Determine the [x, y] coordinate at the center of the cell enclosing the given text.  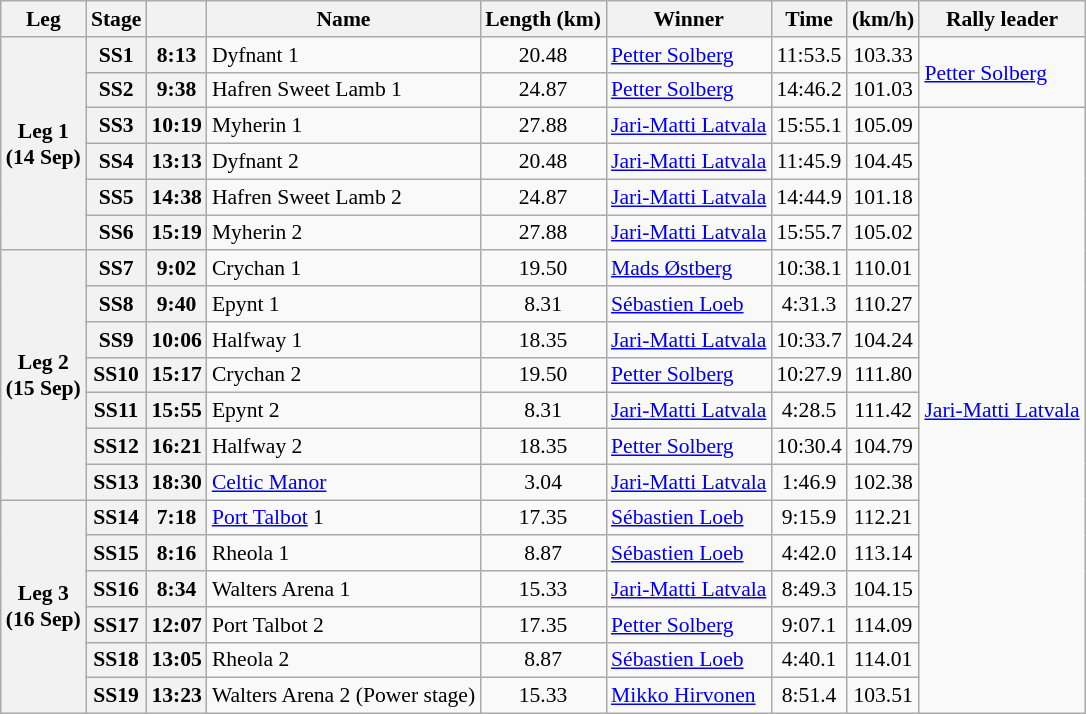
Port Talbot 1 [344, 518]
Celtic Manor [344, 482]
101.03 [883, 90]
SS6 [116, 233]
15:55 [176, 411]
111.80 [883, 375]
114.01 [883, 660]
Rheola 1 [344, 554]
8:16 [176, 554]
105.02 [883, 233]
9:15.9 [808, 518]
105.09 [883, 126]
101.18 [883, 197]
Mads Østberg [688, 269]
8:51.4 [808, 696]
Leg 2(15 Sep) [44, 376]
(km/h) [883, 19]
Rheola 2 [344, 660]
15:55.1 [808, 126]
9:38 [176, 90]
9:40 [176, 304]
Length (km) [543, 19]
SS17 [116, 625]
Port Talbot 2 [344, 625]
Crychan 2 [344, 375]
SS14 [116, 518]
SS10 [116, 375]
9:07.1 [808, 625]
111.42 [883, 411]
112.21 [883, 518]
Dyfnant 1 [344, 55]
Halfway 2 [344, 447]
SS1 [116, 55]
4:31.3 [808, 304]
Hafren Sweet Lamb 1 [344, 90]
15:19 [176, 233]
Crychan 1 [344, 269]
SS4 [116, 162]
11:45.9 [808, 162]
1:46.9 [808, 482]
10:06 [176, 340]
114.09 [883, 625]
15:55.7 [808, 233]
SS3 [116, 126]
SS12 [116, 447]
Halfway 1 [344, 340]
103.51 [883, 696]
Leg 1(14 Sep) [44, 144]
15:17 [176, 375]
110.01 [883, 269]
Epynt 1 [344, 304]
Dyfnant 2 [344, 162]
102.38 [883, 482]
SS2 [116, 90]
SS7 [116, 269]
SS18 [116, 660]
14:46.2 [808, 90]
12:07 [176, 625]
10:30.4 [808, 447]
SS19 [116, 696]
SS8 [116, 304]
Rally leader [1002, 19]
113.14 [883, 554]
10:27.9 [808, 375]
Mikko Hirvonen [688, 696]
18:30 [176, 482]
11:53.5 [808, 55]
7:18 [176, 518]
104.24 [883, 340]
Time [808, 19]
4:42.0 [808, 554]
8:49.3 [808, 589]
Epynt 2 [344, 411]
14:38 [176, 197]
Leg 3(16 Sep) [44, 607]
4:28.5 [808, 411]
8:13 [176, 55]
13:23 [176, 696]
Name [344, 19]
16:21 [176, 447]
13:05 [176, 660]
104.79 [883, 447]
SS5 [116, 197]
10:19 [176, 126]
Winner [688, 19]
8:34 [176, 589]
10:38.1 [808, 269]
Myherin 2 [344, 233]
Walters Arena 1 [344, 589]
3.04 [543, 482]
SS9 [116, 340]
103.33 [883, 55]
Myherin 1 [344, 126]
9:02 [176, 269]
Walters Arena 2 (Power stage) [344, 696]
14:44.9 [808, 197]
Hafren Sweet Lamb 2 [344, 197]
SS16 [116, 589]
SS11 [116, 411]
Stage [116, 19]
SS13 [116, 482]
104.15 [883, 589]
10:33.7 [808, 340]
110.27 [883, 304]
4:40.1 [808, 660]
SS15 [116, 554]
104.45 [883, 162]
13:13 [176, 162]
Leg [44, 19]
